Identify which cell holds the provided text, then report its (X, Y) central coordinate. 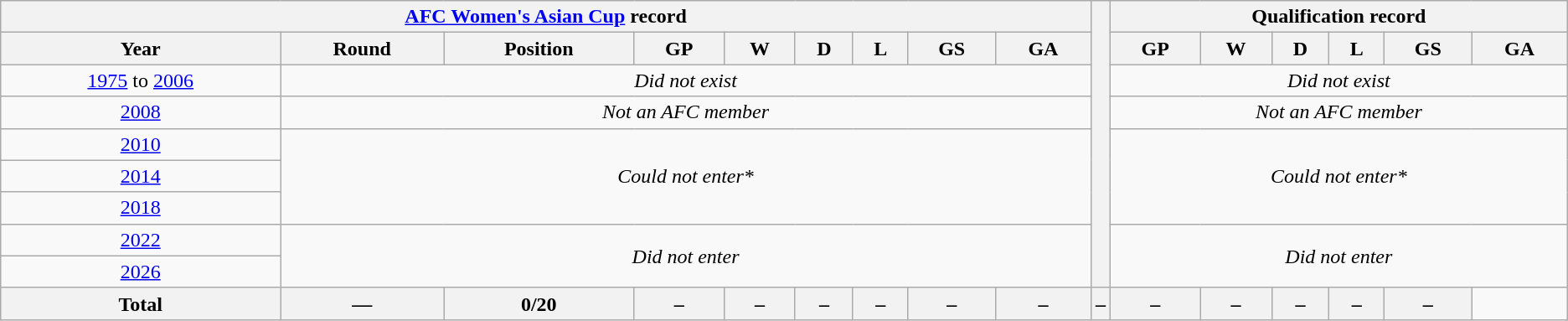
2026 (141, 272)
Qualification record (1338, 17)
Position (539, 49)
0/20 (539, 303)
1975 to 2006 (141, 80)
Total (141, 303)
Round (362, 49)
2018 (141, 208)
2022 (141, 240)
2014 (141, 176)
2010 (141, 144)
Year (141, 49)
— (362, 303)
AFC Women's Asian Cup record (546, 17)
2008 (141, 112)
